Pinpoint the cell where the given text exists, returning its [x, y] midpoint coordinate. 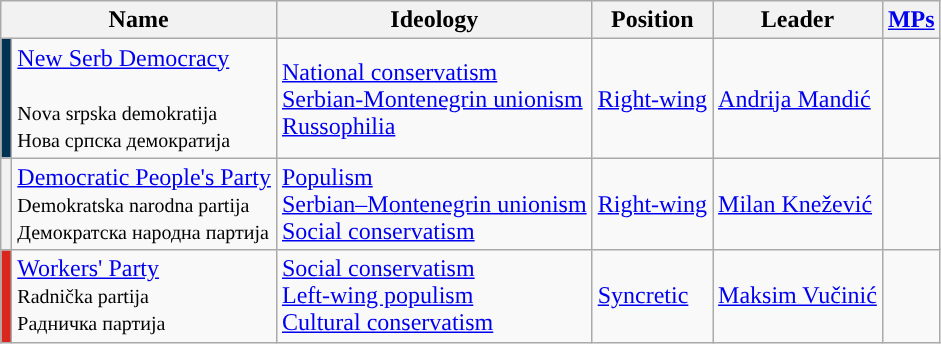
Milan Knežević [798, 204]
Maksim Vučinić [798, 296]
Name [139, 20]
Democratic People's PartyDemokratska narodna partijaДемократска народна партија [144, 204]
Workers' PartyRadnička partijaРадничка партија [144, 296]
Syncretic [652, 296]
Social conservatismLeft-wing populismCultural conservatism [434, 296]
National conservatismSerbian-Montenegrin unionismRussophilia [434, 98]
Andrija Mandić [798, 98]
New Serb DemocracyNova srpska demokratijaНова српска демократија [144, 98]
Position [652, 20]
MPs [911, 20]
PopulismSerbian–Montenegrin unionismSocial conservatism [434, 204]
Ideology [434, 20]
Leader [798, 20]
